Identify which cell holds the provided text, then report its [X, Y] central coordinate. 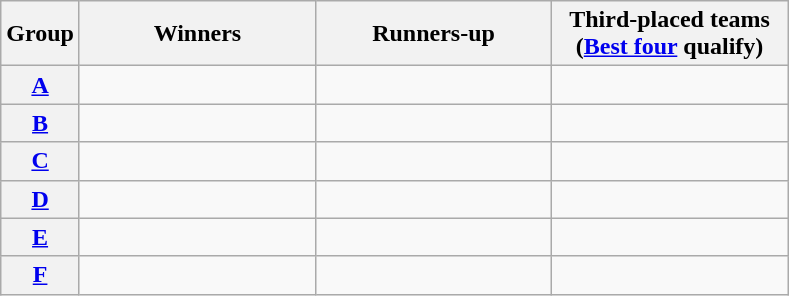
A [40, 85]
Group [40, 34]
Winners [197, 34]
B [40, 123]
F [40, 275]
D [40, 199]
E [40, 237]
Runners-up [433, 34]
Third-placed teams(Best four qualify) [670, 34]
C [40, 161]
